Search for the cell housing the specified text and yield its (x, y) center coordinate. 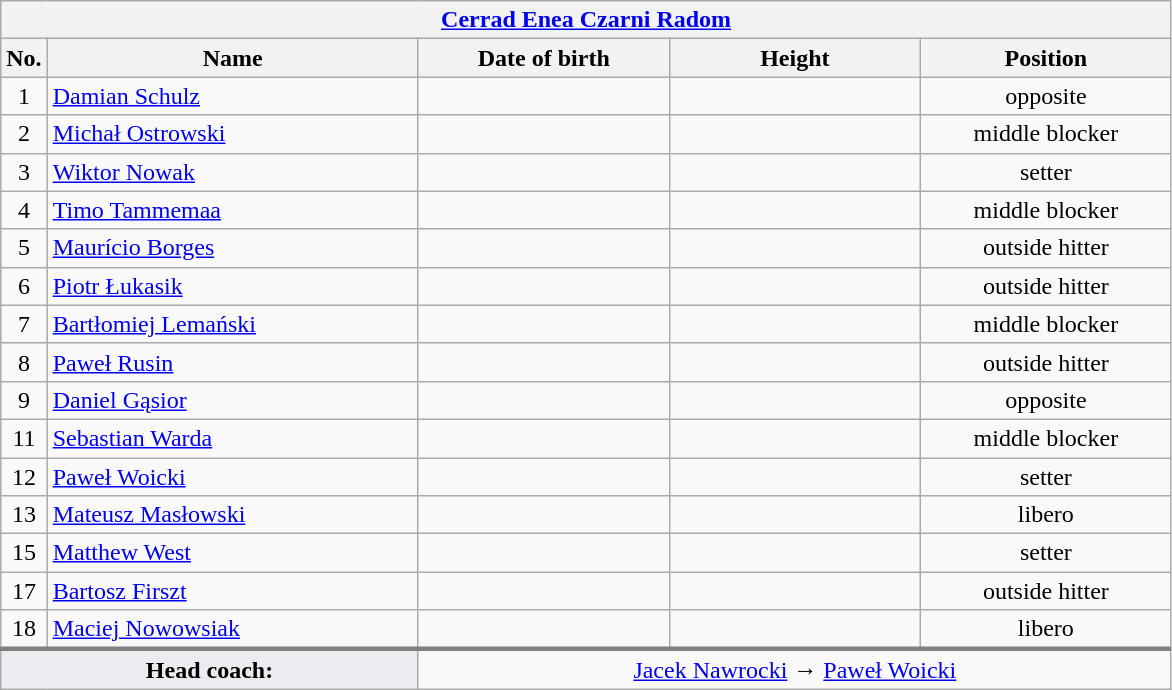
Damian Schulz (232, 96)
Piotr Łukasik (232, 286)
Sebastian Warda (232, 438)
Bartłomiej Lemański (232, 324)
Timo Tammemaa (232, 210)
15 (24, 553)
Head coach: (210, 669)
1 (24, 96)
7 (24, 324)
Maciej Nowowsiak (232, 630)
2 (24, 134)
5 (24, 248)
Height (794, 58)
9 (24, 400)
Maurício Borges (232, 248)
Paweł Woicki (232, 477)
11 (24, 438)
Michał Ostrowski (232, 134)
Position (1046, 58)
13 (24, 515)
Bartosz Firszt (232, 591)
12 (24, 477)
3 (24, 172)
18 (24, 630)
Cerrad Enea Czarni Radom (586, 20)
6 (24, 286)
8 (24, 362)
Matthew West (232, 553)
17 (24, 591)
No. (24, 58)
Paweł Rusin (232, 362)
Date of birth (544, 58)
Jacek Nawrocki → Paweł Woicki (794, 669)
Daniel Gąsior (232, 400)
Wiktor Nowak (232, 172)
Name (232, 58)
4 (24, 210)
Mateusz Masłowski (232, 515)
